Scan for the cell matching the given text and deliver its [X, Y] coordinate at center. 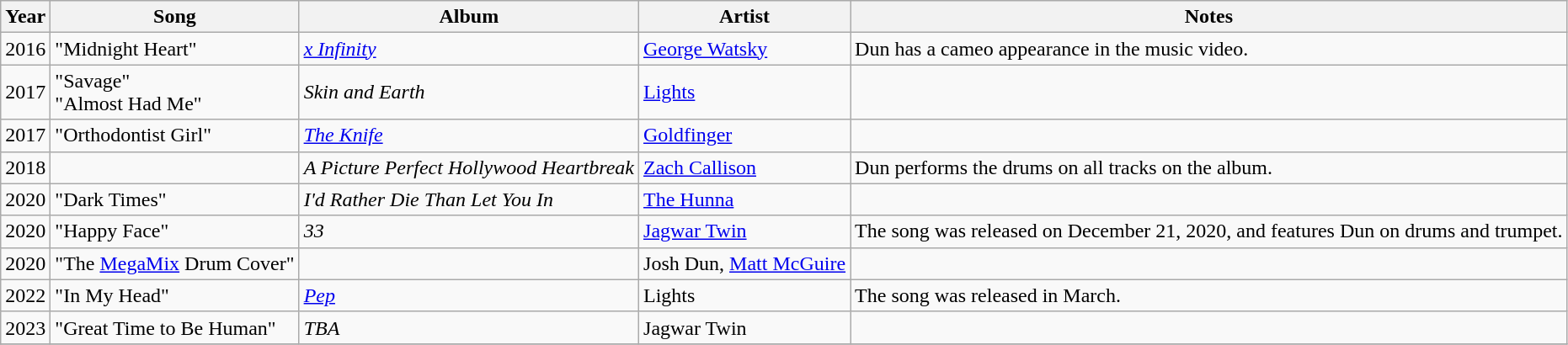
2018 [25, 167]
I'd Rather Die Than Let You In [468, 199]
Year [25, 17]
Artist [744, 17]
2023 [25, 327]
The song was released on December 21, 2020, and features Dun on drums and trumpet. [1209, 231]
"Savage""Almost Had Me" [175, 93]
Pep [468, 295]
2016 [25, 49]
The song was released in March. [1209, 295]
Skin and Earth [468, 93]
"Dark Times" [175, 199]
"Midnight Heart" [175, 49]
Song [175, 17]
TBA [468, 327]
33 [468, 231]
The Knife [468, 135]
George Watsky [744, 49]
"Happy Face" [175, 231]
A Picture Perfect Hollywood Heartbreak [468, 167]
x Infinity [468, 49]
Josh Dun, Matt McGuire [744, 263]
Zach Callison [744, 167]
"Orthodontist Girl" [175, 135]
The Hunna [744, 199]
"In My Head" [175, 295]
Notes [1209, 17]
Goldfinger [744, 135]
"The MegaMix Drum Cover" [175, 263]
Dun performs the drums on all tracks on the album. [1209, 167]
2022 [25, 295]
"Great Time to Be Human" [175, 327]
Dun has a cameo appearance in the music video. [1209, 49]
Album [468, 17]
